Return the (x, y) coordinate for the center point of the cell that contains the specified text.  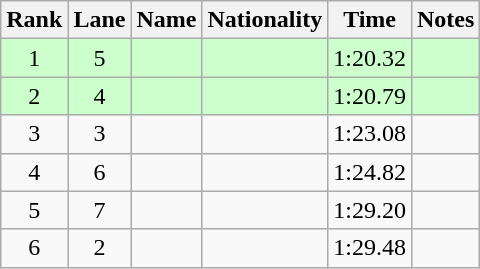
Name (166, 20)
1:20.79 (370, 96)
Lane (100, 20)
Rank (34, 20)
1 (34, 58)
1:20.32 (370, 58)
Notes (445, 20)
1:29.20 (370, 210)
1:24.82 (370, 172)
Nationality (265, 20)
7 (100, 210)
Time (370, 20)
1:29.48 (370, 248)
1:23.08 (370, 134)
